Determine the (x, y) coordinate at the center of the cell enclosing the given text.  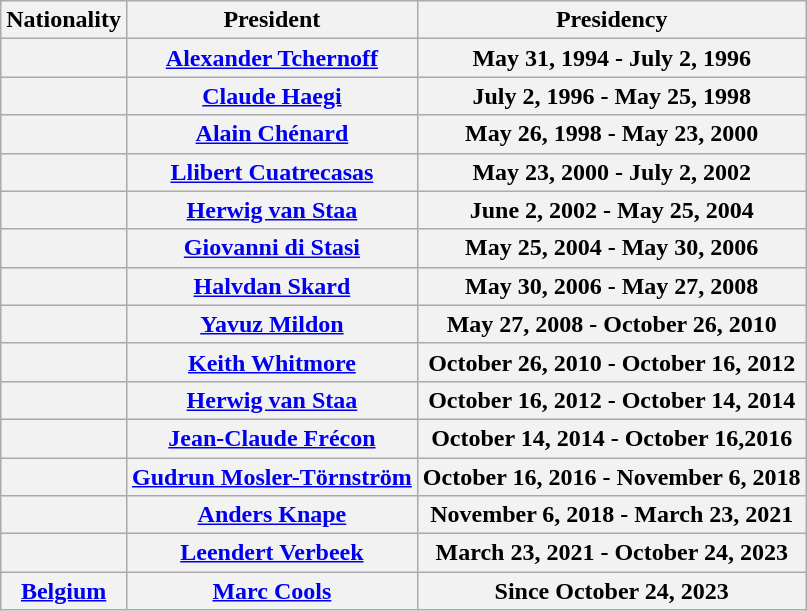
October 16, 2016 - November 6, 2018 (612, 477)
Alain Chénard (272, 134)
Claude Haegi (272, 96)
Gudrun Mosler-Törnström (272, 477)
Leendert Verbeek (272, 553)
Marc Cools (272, 591)
March 23, 2021 - October 24, 2023 (612, 553)
Presidency (612, 20)
May 23, 2000 - July 2, 2002 (612, 172)
October 16, 2012 - October 14, 2014 (612, 400)
Halvdan Skard (272, 286)
October 14, 2014 - October 16,2016 (612, 438)
Yavuz Mildon (272, 324)
Nationality (64, 20)
President (272, 20)
May 31, 1994 - July 2, 1996 (612, 58)
Llibert Cuatrecasas (272, 172)
October 26, 2010 - October 16, 2012 (612, 362)
Alexander Tchernoff (272, 58)
Keith Whitmore (272, 362)
November 6, 2018 - March 23, 2021 (612, 515)
Jean-Claude Frécon (272, 438)
Since October 24, 2023 (612, 591)
Giovanni di Stasi (272, 248)
May 27, 2008 - October 26, 2010 (612, 324)
May 30, 2006 - May 27, 2008 (612, 286)
June 2, 2002 - May 25, 2004 (612, 210)
May 25, 2004 - May 30, 2006 (612, 248)
July 2, 1996 - May 25, 1998 (612, 96)
May 26, 1998 - May 23, 2000 (612, 134)
Anders Knape (272, 515)
Belgium (64, 591)
